Locate the cell with the specified text and output its (x, y) center coordinate. 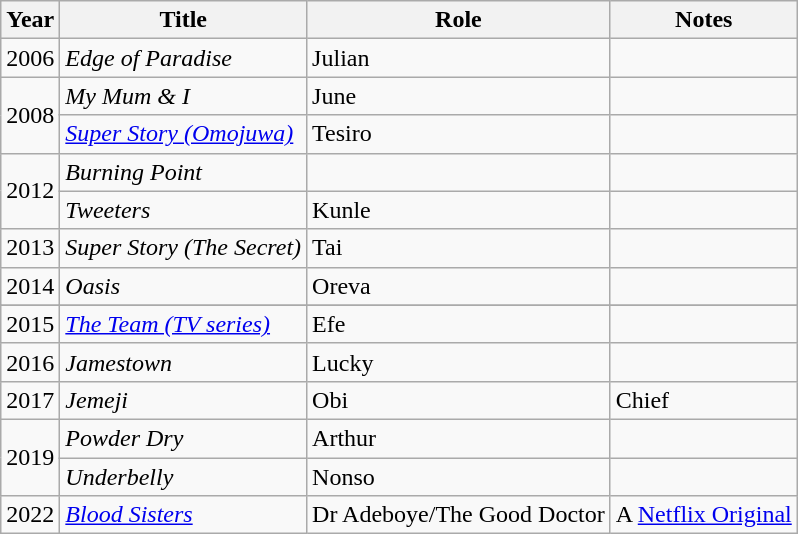
Lucky (459, 362)
2014 (30, 286)
2008 (30, 115)
My Mum & I (184, 96)
Tesiro (459, 134)
Julian (459, 58)
A Netflix Original (704, 515)
Tweeters (184, 210)
2012 (30, 191)
Role (459, 20)
Super Story (The Secret) (184, 248)
Arthur (459, 438)
2015 (30, 324)
June (459, 96)
Super Story (Omojuwa) (184, 134)
Burning Point (184, 172)
Chief (704, 400)
Obi (459, 400)
Title (184, 20)
Edge of Paradise (184, 58)
Nonso (459, 477)
Powder Dry (184, 438)
2022 (30, 515)
Kunle (459, 210)
Dr Adeboye/The Good Doctor (459, 515)
2013 (30, 248)
Efe (459, 324)
Blood Sisters (184, 515)
Tai (459, 248)
Oasis (184, 286)
Jamestown (184, 362)
2016 (30, 362)
2017 (30, 400)
Underbelly (184, 477)
2006 (30, 58)
Oreva (459, 286)
2019 (30, 457)
Notes (704, 20)
The Team (TV series) (184, 324)
Year (30, 20)
Jemeji (184, 400)
